From the cell containing the given text, extract its center point as (x, y) coordinate. 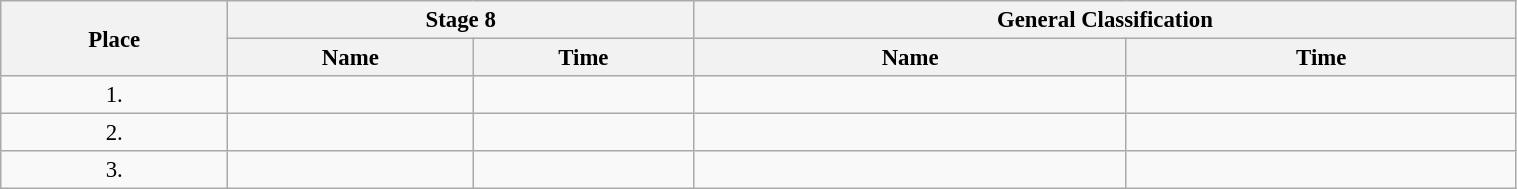
Place (114, 38)
2. (114, 133)
Stage 8 (461, 20)
1. (114, 95)
General Classification (1105, 20)
3. (114, 170)
